From the cell containing the given text, extract its center point as [X, Y] coordinate. 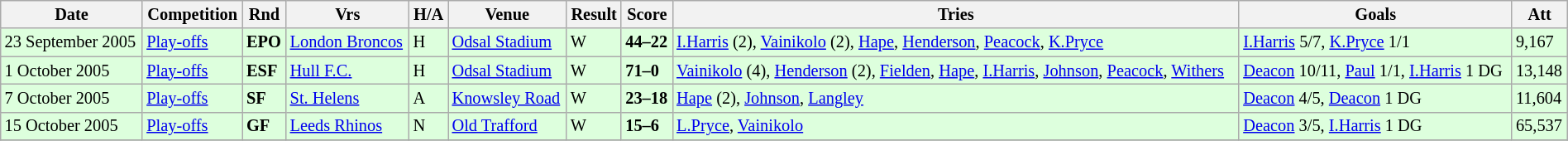
Hape (2), Johnson, Langley [956, 98]
15 October 2005 [72, 126]
7 October 2005 [72, 98]
71–0 [647, 70]
A [428, 98]
44–22 [647, 42]
Rnd [265, 14]
Result [594, 14]
13,148 [1540, 70]
St. Helens [347, 98]
London Broncos [347, 42]
N [428, 126]
EPO [265, 42]
Deacon 4/5, Deacon 1 DG [1375, 98]
Knowsley Road [508, 98]
Leeds Rhinos [347, 126]
Vainikolo (4), Henderson (2), Fielden, Hape, I.Harris, Johnson, Peacock, Withers [956, 70]
Score [647, 14]
15–6 [647, 126]
Vrs [347, 14]
Competition [192, 14]
Venue [508, 14]
Att [1540, 14]
9,167 [1540, 42]
I.Harris 5/7, K.Pryce 1/1 [1375, 42]
Goals [1375, 14]
65,537 [1540, 126]
Deacon 10/11, Paul 1/1, I.Harris 1 DG [1375, 70]
GF [265, 126]
Deacon 3/5, I.Harris 1 DG [1375, 126]
ESF [265, 70]
23–18 [647, 98]
I.Harris (2), Vainikolo (2), Hape, Henderson, Peacock, K.Pryce [956, 42]
Old Trafford [508, 126]
11,604 [1540, 98]
23 September 2005 [72, 42]
H/A [428, 14]
SF [265, 98]
Tries [956, 14]
Date [72, 14]
1 October 2005 [72, 70]
L.Pryce, Vainikolo [956, 126]
Hull F.C. [347, 70]
